Provide the [x, y] coordinate of the cell's center where the given text is located.  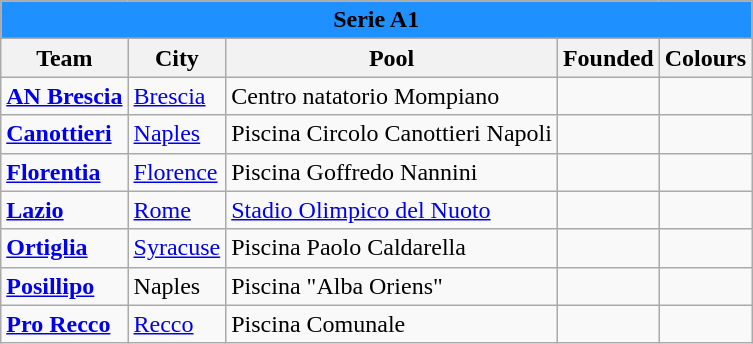
Brescia [177, 96]
Canottieri [64, 134]
Piscina "Alba Oriens" [392, 286]
Colours [705, 58]
Rome [177, 210]
Pool [392, 58]
Piscina Comunale [392, 324]
Founded [608, 58]
AN Brescia [64, 96]
Centro natatorio Mompiano [392, 96]
City [177, 58]
Piscina Goffredo Nannini [392, 172]
Florentia [64, 172]
Piscina Circolo Canottieri Napoli [392, 134]
Posillipo [64, 286]
Lazio [64, 210]
Serie A1 [376, 20]
Stadio Olimpico del Nuoto [392, 210]
Syracuse [177, 248]
Team [64, 58]
Ortiglia [64, 248]
Pro Recco [64, 324]
Piscina Paolo Caldarella [392, 248]
Florence [177, 172]
Recco [177, 324]
